Capture the cell that displays the provided text and extract its [x, y] central coordinate. 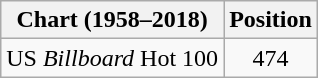
474 [271, 58]
Position [271, 20]
Chart (1958–2018) [112, 20]
US Billboard Hot 100 [112, 58]
